From the cell containing the given text, extract its center point as [x, y] coordinate. 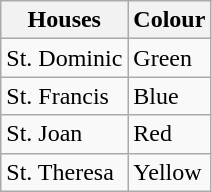
Blue [170, 96]
Colour [170, 20]
Houses [64, 20]
St. Dominic [64, 58]
St. Francis [64, 96]
St. Joan [64, 134]
Yellow [170, 172]
Green [170, 58]
St. Theresa [64, 172]
Red [170, 134]
